From the cell containing the given text, extract its center point as [x, y] coordinate. 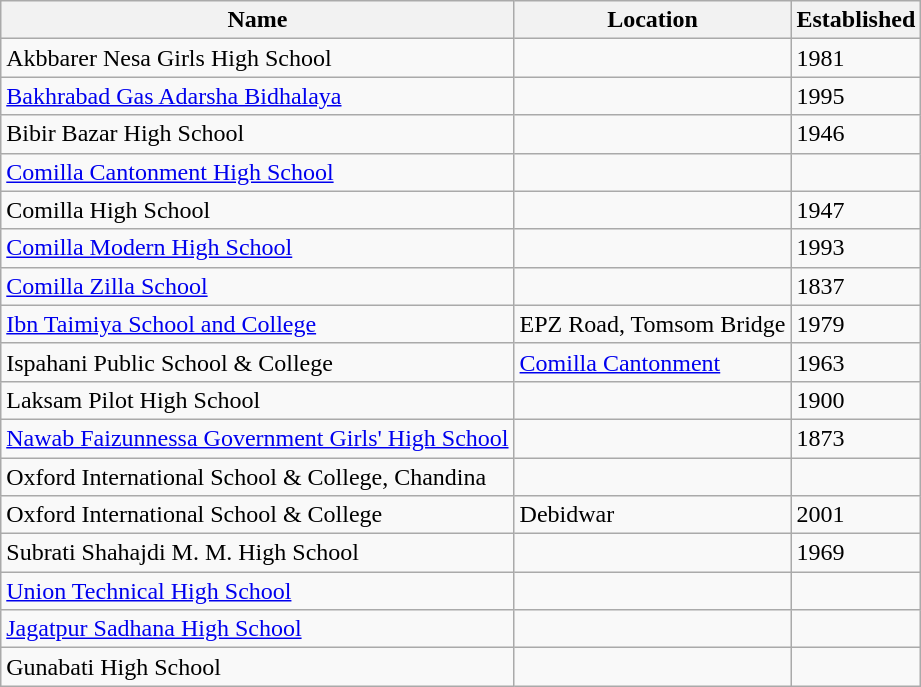
Comilla Modern High School [258, 248]
Gunabati High School [258, 667]
Nawab Faizunnessa Government Girls' High School [258, 438]
Ibn Taimiya School and College [258, 324]
Bibir Bazar High School [258, 134]
Oxford International School & College, Chandina [258, 477]
1963 [856, 362]
Established [856, 20]
Location [652, 20]
Debidwar [652, 515]
Jagatpur Sadhana High School [258, 629]
1993 [856, 248]
Comilla Cantonment High School [258, 172]
1995 [856, 96]
1947 [856, 210]
1946 [856, 134]
1979 [856, 324]
1900 [856, 400]
Name [258, 20]
1969 [856, 553]
1873 [856, 438]
1981 [856, 58]
EPZ Road, Tomsom Bridge [652, 324]
2001 [856, 515]
Laksam Pilot High School [258, 400]
1837 [856, 286]
Union Technical High School [258, 591]
Ispahani Public School & College [258, 362]
Akbbarer Nesa Girls High School [258, 58]
Bakhrabad Gas Adarsha Bidhalaya [258, 96]
Oxford International School & College [258, 515]
Subrati Shahajdi M. M. High School [258, 553]
Comilla Zilla School [258, 286]
Comilla Cantonment [652, 362]
Comilla High School [258, 210]
